Determine the (x, y) coordinate at the center of the cell enclosing the given text.  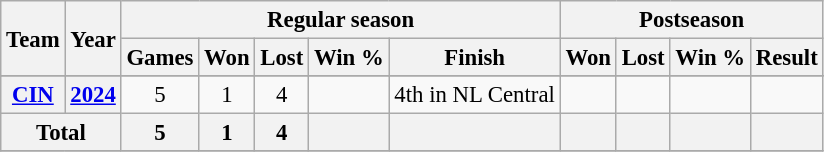
Team (33, 38)
CIN (33, 95)
Result (786, 58)
Postseason (692, 20)
Total (61, 133)
Year (93, 38)
Regular season (340, 20)
Games (160, 58)
2024 (93, 95)
Finish (474, 58)
4th in NL Central (474, 95)
